Determine the (X, Y) coordinate at the center of the cell enclosing the given text.  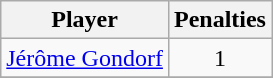
Penalties (220, 20)
Jérôme Gondorf (85, 58)
Player (85, 20)
1 (220, 58)
